Capture the cell that displays the provided text and extract its (x, y) central coordinate. 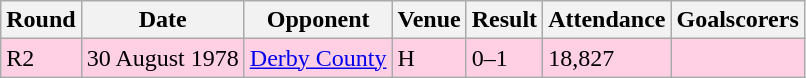
Venue (429, 20)
Date (162, 20)
R2 (41, 58)
Opponent (318, 20)
Goalscorers (738, 20)
Attendance (607, 20)
Derby County (318, 58)
H (429, 58)
30 August 1978 (162, 58)
Round (41, 20)
Result (504, 20)
18,827 (607, 58)
0–1 (504, 58)
